Return the (x, y) coordinate for the center point of the cell that contains the specified text.  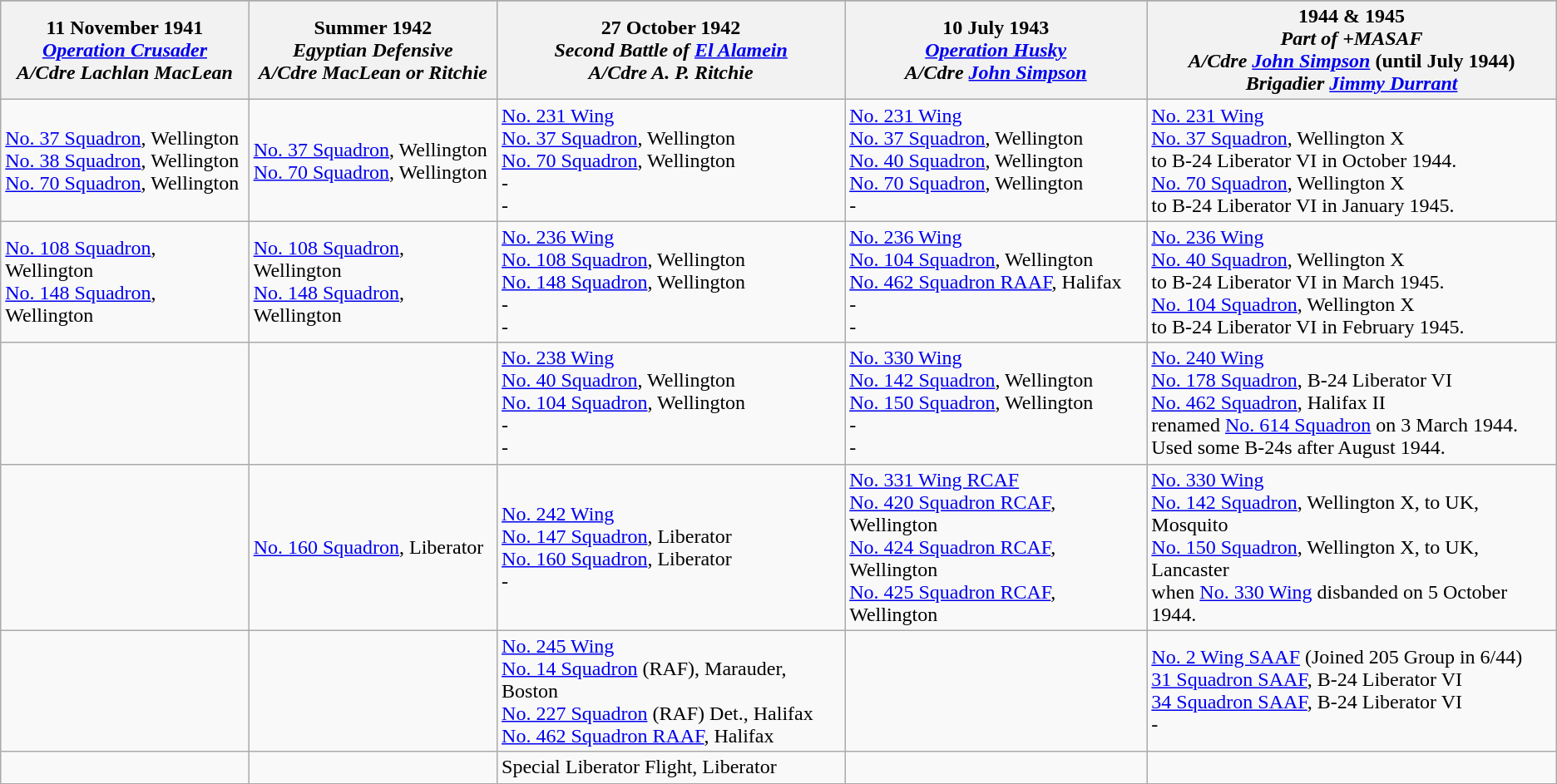
Summer 1942Egyptian DefensiveA/Cdre MacLean or Ritchie (373, 50)
Special Liberator Flight, Liberator (671, 767)
No. 245 WingNo. 14 Squadron (RAF), Marauder, BostonNo. 227 Squadron (RAF) Det., HalifaxNo. 462 Squadron RAAF, Halifax (671, 691)
No. 231 WingNo. 37 Squadron, Wellington Xto B-24 Liberator VI in October 1944.No. 70 Squadron, Wellington Xto B-24 Liberator VI in January 1945. (1352, 160)
11 November 1941Operation CrusaderA/Cdre Lachlan MacLean (125, 50)
No. 236 WingNo. 108 Squadron, WellingtonNo. 148 Squadron, Wellington-- (671, 282)
No. 238 WingNo. 40 Squadron, WellingtonNo. 104 Squadron, Wellington-- (671, 403)
No. 231 WingNo. 37 Squadron, WellingtonNo. 70 Squadron, Wellington-- (671, 160)
No. 236 WingNo. 40 Squadron, Wellington Xto B-24 Liberator VI in March 1945.No. 104 Squadron, Wellington Xto B-24 Liberator VI in February 1945. (1352, 282)
No. 2 Wing SAAF (Joined 205 Group in 6/44)31 Squadron SAAF, B-24 Liberator VI34 Squadron SAAF, B-24 Liberator VI- (1352, 691)
No. 231 WingNo. 37 Squadron, WellingtonNo. 40 Squadron, WellingtonNo. 70 Squadron, Wellington- (996, 160)
No. 236 WingNo. 104 Squadron, WellingtonNo. 462 Squadron RAAF, Halifax-- (996, 282)
No. 37 Squadron, WellingtonNo. 38 Squadron, WellingtonNo. 70 Squadron, Wellington (125, 160)
No. 331 Wing RCAFNo. 420 Squadron RCAF, WellingtonNo. 424 Squadron RCAF, WellingtonNo. 425 Squadron RCAF, Wellington (996, 547)
1944 & 1945Part of +MASAFA/Cdre John Simpson (until July 1944)Brigadier Jimmy Durrant (1352, 50)
No. 330 WingNo. 142 Squadron, WellingtonNo. 150 Squadron, Wellington-- (996, 403)
27 October 1942Second Battle of El AlameinA/Cdre A. P. Ritchie (671, 50)
No. 37 Squadron, WellingtonNo. 70 Squadron, Wellington (373, 160)
No. 242 WingNo. 147 Squadron, LiberatorNo. 160 Squadron, Liberator- (671, 547)
No. 160 Squadron, Liberator (373, 547)
10 July 1943Operation HuskyA/Cdre John Simpson (996, 50)
